Output the (X, Y) coordinate of the center of the cell containing the given text.  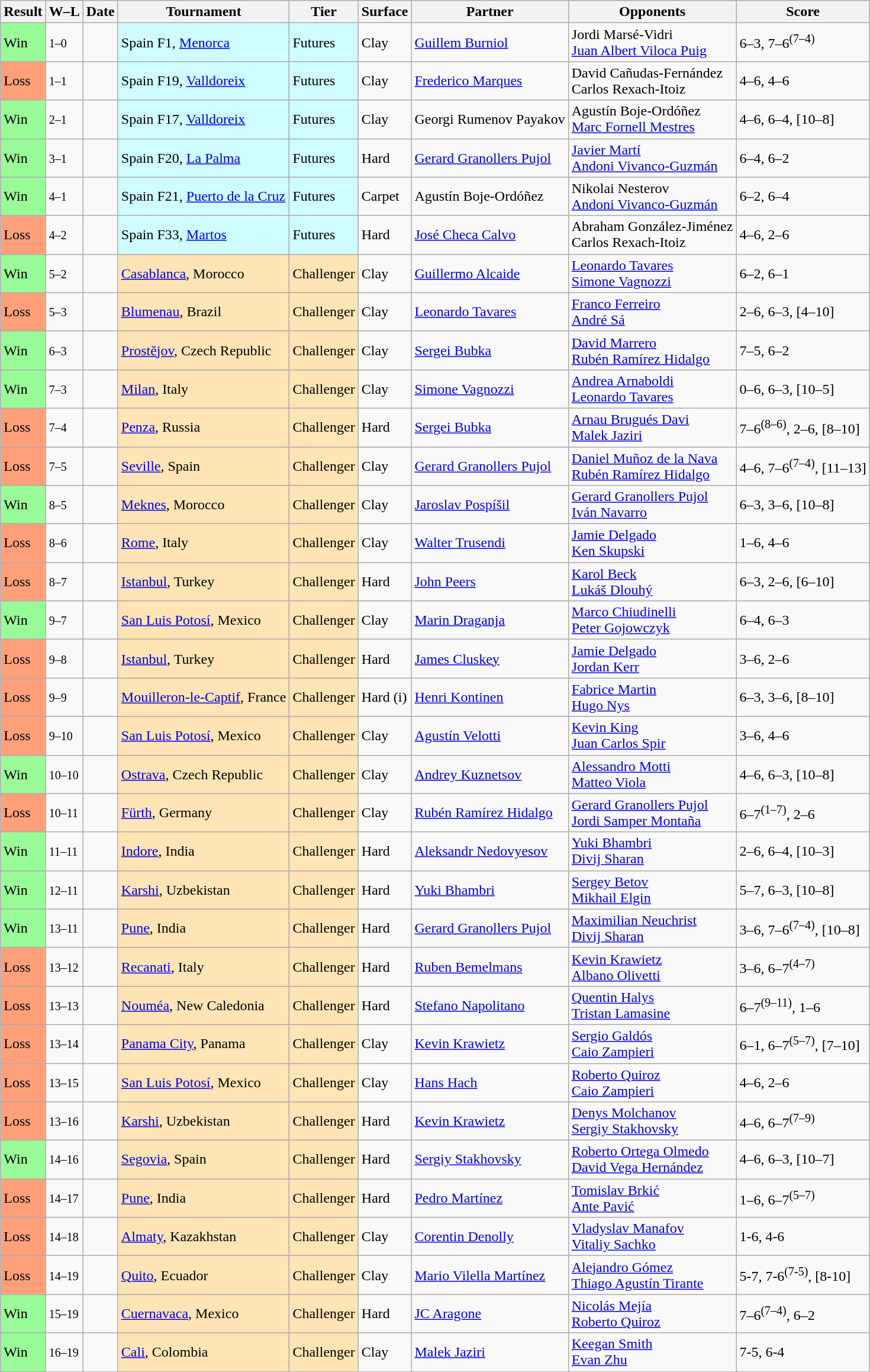
Spain F33, Martos (204, 234)
José Checa Calvo (490, 234)
Malek Jaziri (490, 1352)
Tomislav Brkić Ante Pavić (652, 1199)
1–6, 6–7(5–7) (803, 1199)
Andrea Arnaboldi Leonardo Tavares (652, 388)
Franco Ferreiro André Sá (652, 311)
Mario Vilella Martínez (490, 1275)
13–12 (64, 966)
12–11 (64, 889)
Jordi Marsé-Vidri Juan Albert Viloca Puig (652, 43)
David Marrero Rubén Ramírez Hidalgo (652, 351)
Henri Kontinen (490, 698)
1–1 (64, 81)
Meknes, Morocco (204, 505)
Jamie Delgado Jordan Kerr (652, 658)
15–19 (64, 1313)
Alessandro Motti Matteo Viola (652, 775)
Simone Vagnozzi (490, 388)
3–6, 6–7(4–7) (803, 966)
Daniel Muñoz de la Nava Rubén Ramírez Hidalgo (652, 465)
Ruben Bemelmans (490, 966)
Kevin King Juan Carlos Spir (652, 735)
Gerard Granollers Pujol Jordi Samper Montaña (652, 812)
W–L (64, 12)
Cali, Colombia (204, 1352)
Surface (385, 12)
Milan, Italy (204, 388)
Karol Beck Lukáš Dlouhý (652, 581)
Recanati, Italy (204, 966)
Opponents (652, 12)
Segovia, Spain (204, 1159)
13–16 (64, 1122)
14–16 (64, 1159)
John Peers (490, 581)
4–6, 6–3, [10–8] (803, 775)
1–6, 4–6 (803, 544)
Penza, Russia (204, 428)
3–6, 4–6 (803, 735)
Leonardo Tavares Simone Vagnozzi (652, 274)
Sergiy Stakhovsky (490, 1159)
Quentin Halys Tristan Lamasine (652, 1005)
Quito, Ecuador (204, 1275)
Ostrava, Czech Republic (204, 775)
Kevin Krawietz Albano Olivetti (652, 966)
6–7(9–11), 1–6 (803, 1005)
David Cañudas-Fernández Carlos Rexach-Itoiz (652, 81)
Tier (324, 12)
5-7, 7-6(7-5), [8-10] (803, 1275)
Fabrice Martin Hugo Nys (652, 698)
5–2 (64, 274)
4–6, 6–3, [10–7] (803, 1159)
Sergey Betov Mikhail Elgin (652, 889)
Sergio Galdós Caio Zampieri (652, 1043)
Seville, Spain (204, 465)
Aleksandr Nedovyesov (490, 852)
Prostějov, Czech Republic (204, 351)
Arnau Brugués Davi Malek Jaziri (652, 428)
9–8 (64, 658)
Casablanca, Morocco (204, 274)
Cuernavaca, Mexico (204, 1313)
Roberto Quiroz Caio Zampieri (652, 1082)
9–10 (64, 735)
7–4 (64, 428)
6–7(1–7), 2–6 (803, 812)
13–14 (64, 1043)
Panama City, Panama (204, 1043)
14–18 (64, 1236)
Mouilleron-le-Captif, France (204, 698)
4–6, 4–6 (803, 81)
Nikolai Nesterov Andoni Vivanco-Guzmán (652, 197)
Leonardo Tavares (490, 311)
1-6, 4-6 (803, 1236)
4–2 (64, 234)
Frederico Marques (490, 81)
0–6, 6–3, [10–5] (803, 388)
Guillermo Alcaide (490, 274)
Fürth, Germany (204, 812)
7–5, 6–2 (803, 351)
3–1 (64, 158)
7–3 (64, 388)
6–4, 6–3 (803, 621)
13–13 (64, 1005)
4–6, 7–6(7–4), [11–13] (803, 465)
Yuki Bhambri (490, 889)
1–0 (64, 43)
Pedro Martínez (490, 1199)
Corentin Denolly (490, 1236)
2–1 (64, 120)
14–19 (64, 1275)
Spain F1, Menorca (204, 43)
3–6, 7–6(7–4), [10–8] (803, 928)
Spain F21, Puerto de la Cruz (204, 197)
4–6, 6–4, [10–8] (803, 120)
8–5 (64, 505)
7-5, 6-4 (803, 1352)
10–10 (64, 775)
13–11 (64, 928)
Javier Martí Andoni Vivanco-Guzmán (652, 158)
14–17 (64, 1199)
2–6, 6–4, [10–3] (803, 852)
5–3 (64, 311)
Marco Chiudinelli Peter Gojowczyk (652, 621)
Spain F17, Valldoreix (204, 120)
Yuki Bhambri Divij Sharan (652, 852)
6–4, 6–2 (803, 158)
Nicolás Mejía Roberto Quiroz (652, 1313)
Almaty, Kazakhstan (204, 1236)
6–3, 7–6(7–4) (803, 43)
Agustín Velotti (490, 735)
Spain F19, Valldoreix (204, 81)
Marin Draganja (490, 621)
8–6 (64, 544)
Jaroslav Pospíšil (490, 505)
6–3 (64, 351)
Walter Trusendi (490, 544)
Hans Hach (490, 1082)
8–7 (64, 581)
Hard (i) (385, 698)
Agustín Boje-Ordóñez Marc Fornell Mestres (652, 120)
Date (101, 12)
Stefano Napolitano (490, 1005)
Rome, Italy (204, 544)
Score (803, 12)
Gerard Granollers Pujol Iván Navarro (652, 505)
Keegan Smith Evan Zhu (652, 1352)
Rubén Ramírez Hidalgo (490, 812)
Georgi Rumenov Payakov (490, 120)
Agustín Boje-Ordóñez (490, 197)
Alejandro Gómez Thiago Agustín Tirante (652, 1275)
10–11 (64, 812)
Vladyslav Manafov Vitaliy Sachko (652, 1236)
9–7 (64, 621)
3–6, 2–6 (803, 658)
6–3, 3–6, [10–8] (803, 505)
6–3, 3–6, [8–10] (803, 698)
11–11 (64, 852)
16–19 (64, 1352)
9–9 (64, 698)
Nouméa, New Caledonia (204, 1005)
Andrey Kuznetsov (490, 775)
7–5 (64, 465)
4–1 (64, 197)
JC Aragone (490, 1313)
Spain F20, La Palma (204, 158)
5–7, 6–3, [10–8] (803, 889)
Guillem Burniol (490, 43)
James Cluskey (490, 658)
13–15 (64, 1082)
6–1, 6–7(5–7), [7–10] (803, 1043)
Maximilian Neuchrist Divij Sharan (652, 928)
Indore, India (204, 852)
2–6, 6–3, [4–10] (803, 311)
Partner (490, 12)
4–6, 6–7(7–9) (803, 1122)
6–2, 6–4 (803, 197)
Roberto Ortega Olmedo David Vega Hernández (652, 1159)
7–6(8–6), 2–6, [8–10] (803, 428)
7–6(7–4), 6–2 (803, 1313)
Blumenau, Brazil (204, 311)
Result (23, 12)
Abraham González-Jiménez Carlos Rexach-Itoiz (652, 234)
Tournament (204, 12)
6–3, 2–6, [6–10] (803, 581)
6–2, 6–1 (803, 274)
Jamie Delgado Ken Skupski (652, 544)
Carpet (385, 197)
Denys Molchanov Sergiy Stakhovsky (652, 1122)
